Determine the [x, y] coordinate at the center of the cell enclosing the given text.  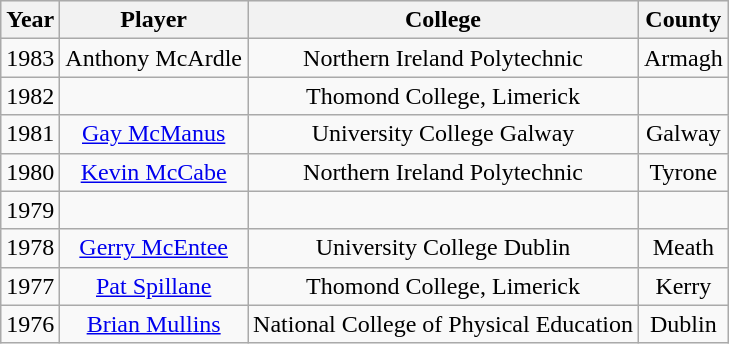
Meath [684, 248]
1983 [30, 58]
College [444, 20]
Anthony McArdle [154, 58]
Pat Spillane [154, 286]
Brian Mullins [154, 324]
1981 [30, 134]
Year [30, 20]
1976 [30, 324]
Player [154, 20]
Gay McManus [154, 134]
1982 [30, 96]
University College Galway [444, 134]
1977 [30, 286]
1980 [30, 172]
Dublin [684, 324]
1978 [30, 248]
Kerry [684, 286]
1979 [30, 210]
National College of Physical Education [444, 324]
County [684, 20]
Gerry McEntee [154, 248]
Galway [684, 134]
University College Dublin [444, 248]
Kevin McCabe [154, 172]
Armagh [684, 58]
Tyrone [684, 172]
